Scan for the cell matching the given text and deliver its (x, y) coordinate at center. 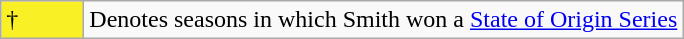
Denotes seasons in which Smith won a State of Origin Series (384, 20)
† (42, 20)
